Locate the cell with the specified text and output its [x, y] center coordinate. 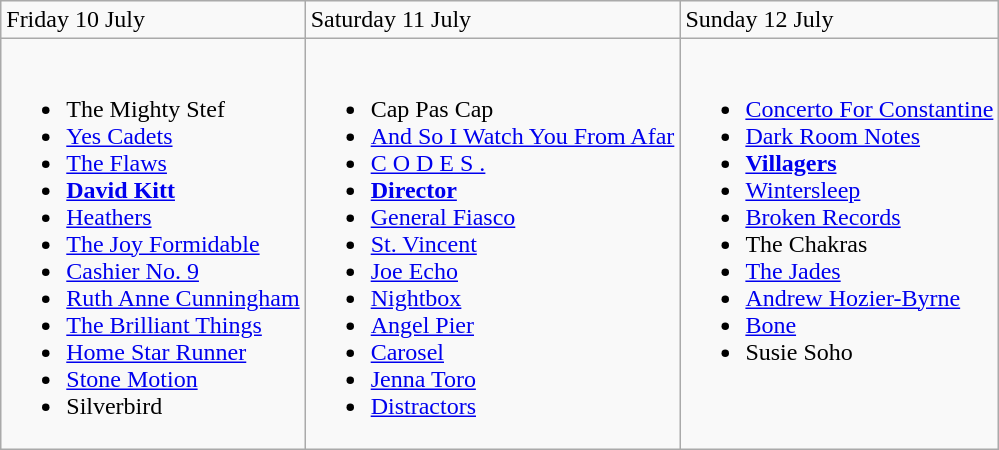
Saturday 11 July [492, 20]
Concerto For ConstantineDark Room NotesVillagersWintersleepBroken RecordsThe ChakrasThe JadesAndrew Hozier-ByrneBoneSusie Soho [840, 244]
Friday 10 July [153, 20]
Cap Pas CapAnd So I Watch You From AfarC O D E S .DirectorGeneral FiascoSt. VincentJoe EchoNightboxAngel PierCaroselJenna ToroDistractors [492, 244]
Sunday 12 July [840, 20]
